Locate the cell with the specified text and output its (x, y) center coordinate. 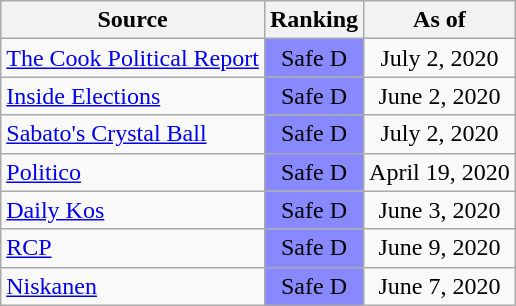
The Cook Political Report (133, 58)
Ranking (314, 20)
June 7, 2020 (440, 286)
June 2, 2020 (440, 96)
June 3, 2020 (440, 210)
Politico (133, 172)
Daily Kos (133, 210)
Source (133, 20)
April 19, 2020 (440, 172)
RCP (133, 248)
As of (440, 20)
June 9, 2020 (440, 248)
Inside Elections (133, 96)
Sabato's Crystal Ball (133, 134)
Niskanen (133, 286)
